Identify which cell holds the provided text, then report its [x, y] central coordinate. 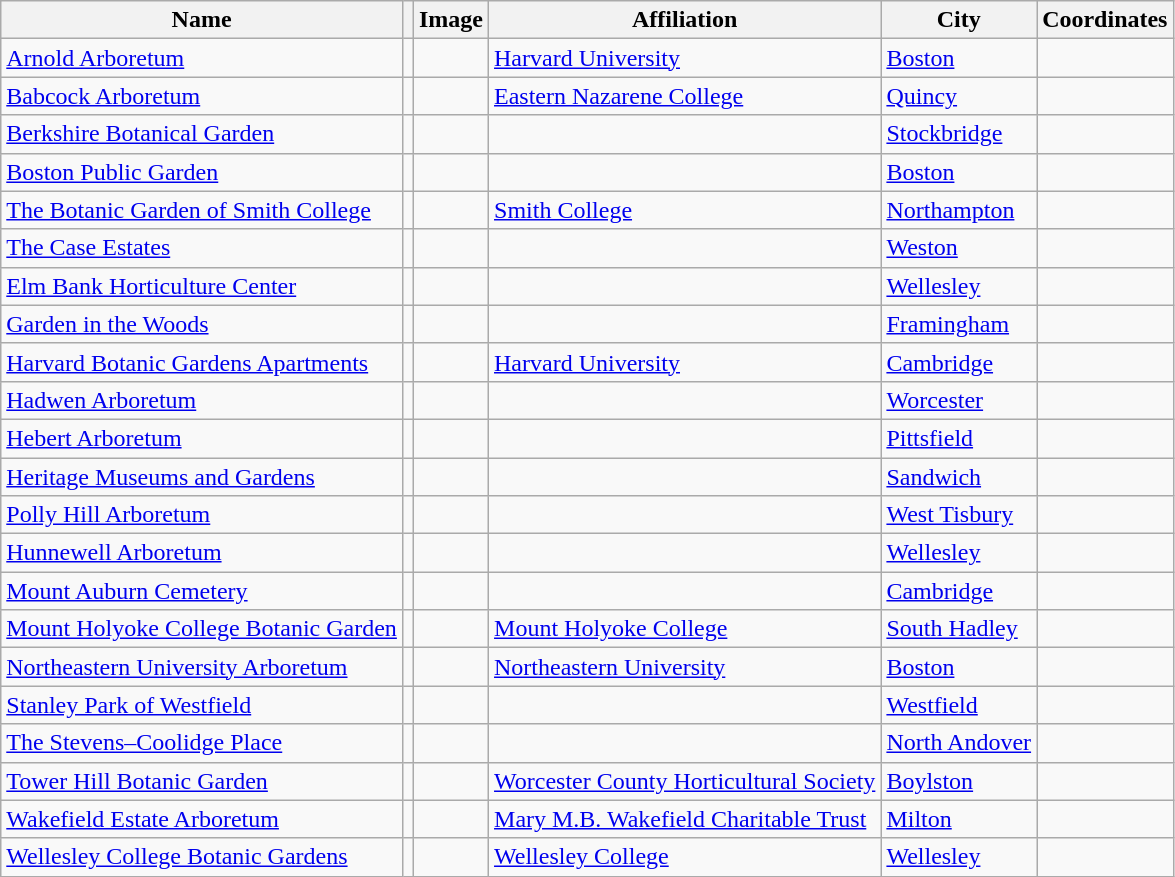
Boston Public Garden [202, 172]
Worcester County Horticultural Society [685, 781]
Northeastern University Arboretum [202, 667]
Northeastern University [685, 667]
Image [450, 20]
North Andover [959, 743]
Arnold Arboretum [202, 58]
City [959, 20]
Wakefield Estate Arboretum [202, 819]
Babcock Arboretum [202, 96]
Mount Auburn Cemetery [202, 591]
Boylston [959, 781]
Smith College [685, 210]
The Stevens–Coolidge Place [202, 743]
Stanley Park of Westfield [202, 705]
West Tisbury [959, 515]
Harvard Botanic Gardens Apartments [202, 362]
Garden in the Woods [202, 324]
Heritage Museums and Gardens [202, 477]
Sandwich [959, 477]
Milton [959, 819]
Pittsfield [959, 438]
Elm Bank Horticulture Center [202, 286]
Mount Holyoke College Botanic Garden [202, 629]
Stockbridge [959, 134]
The Botanic Garden of Smith College [202, 210]
Westfield [959, 705]
Name [202, 20]
South Hadley [959, 629]
Polly Hill Arboretum [202, 515]
Framingham [959, 324]
Wellesley College Botanic Gardens [202, 857]
Berkshire Botanical Garden [202, 134]
Mount Holyoke College [685, 629]
Tower Hill Botanic Garden [202, 781]
Quincy [959, 96]
Coordinates [1105, 20]
The Case Estates [202, 248]
Affiliation [685, 20]
Hebert Arboretum [202, 438]
Northampton [959, 210]
Eastern Nazarene College [685, 96]
Weston [959, 248]
Worcester [959, 400]
Hadwen Arboretum [202, 400]
Mary M.B. Wakefield Charitable Trust [685, 819]
Hunnewell Arboretum [202, 553]
Wellesley College [685, 857]
